Output the [x, y] coordinate of the center of the cell containing the given text.  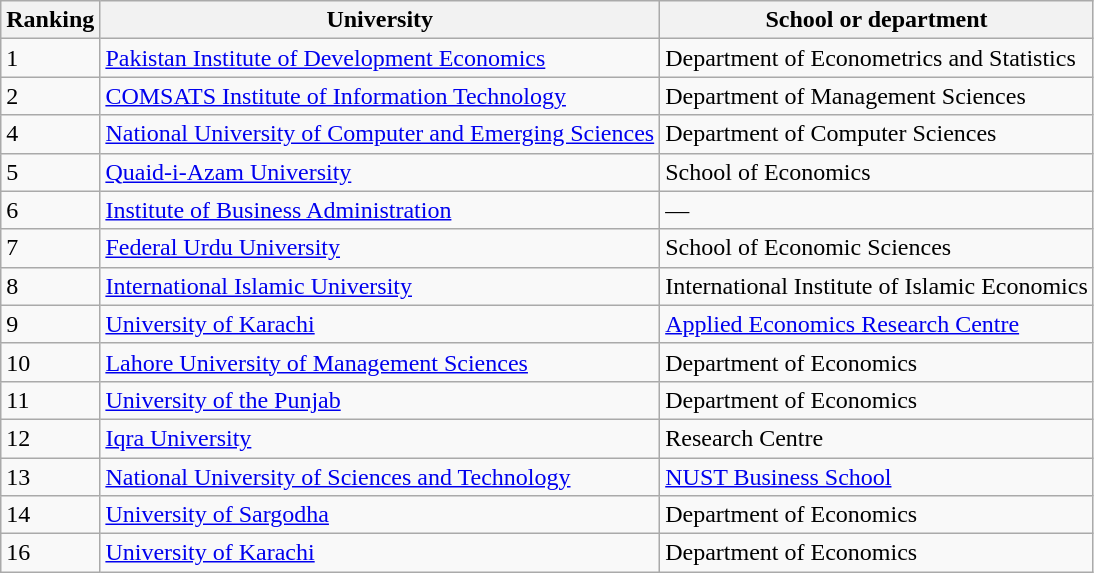
International Islamic University [380, 286]
8 [50, 286]
NUST Business School [877, 477]
Applied Economics Research Centre [877, 324]
— [877, 210]
University of Sargodha [380, 515]
Research Centre [877, 438]
Quaid-i-Azam University [380, 172]
Lahore University of Management Sciences [380, 362]
6 [50, 210]
National University of Computer and Emerging Sciences [380, 134]
School of Economic Sciences [877, 248]
University [380, 20]
Iqra University [380, 438]
4 [50, 134]
10 [50, 362]
11 [50, 400]
7 [50, 248]
2 [50, 96]
National University of Sciences and Technology [380, 477]
Federal Urdu University [380, 248]
Institute of Business Administration [380, 210]
Department of Econometrics and Statistics [877, 58]
COMSATS Institute of Information Technology [380, 96]
University of the Punjab [380, 400]
International Institute of Islamic Economics [877, 286]
Department of Management Sciences [877, 96]
9 [50, 324]
16 [50, 553]
Ranking [50, 20]
1 [50, 58]
School or department [877, 20]
Pakistan Institute of Development Economics [380, 58]
School of Economics [877, 172]
12 [50, 438]
5 [50, 172]
Department of Computer Sciences [877, 134]
13 [50, 477]
14 [50, 515]
